Extract the [x, y] coordinate from the center of the cell holding the provided text.  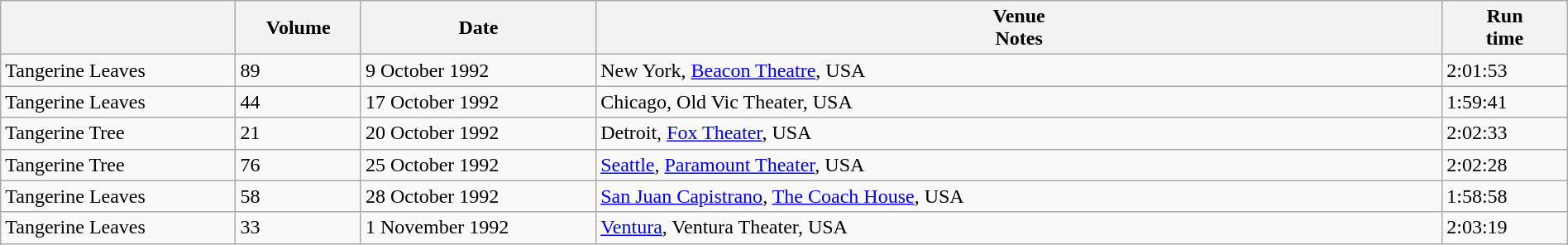
28 October 1992 [478, 196]
17 October 1992 [478, 102]
25 October 1992 [478, 165]
1:59:41 [1505, 102]
Runtime [1505, 28]
1 November 1992 [478, 228]
2:02:28 [1505, 165]
New York, Beacon Theatre, USA [1019, 70]
2:02:33 [1505, 133]
89 [299, 70]
Chicago, Old Vic Theater, USA [1019, 102]
20 October 1992 [478, 133]
Date [478, 28]
Volume [299, 28]
33 [299, 228]
2:03:19 [1505, 228]
San Juan Capistrano, The Coach House, USA [1019, 196]
58 [299, 196]
44 [299, 102]
21 [299, 133]
Seattle, Paramount Theater, USA [1019, 165]
Ventura, Ventura Theater, USA [1019, 228]
Detroit, Fox Theater, USA [1019, 133]
1:58:58 [1505, 196]
VenueNotes [1019, 28]
2:01:53 [1505, 70]
9 October 1992 [478, 70]
76 [299, 165]
